Capture the cell that displays the provided text and extract its (x, y) central coordinate. 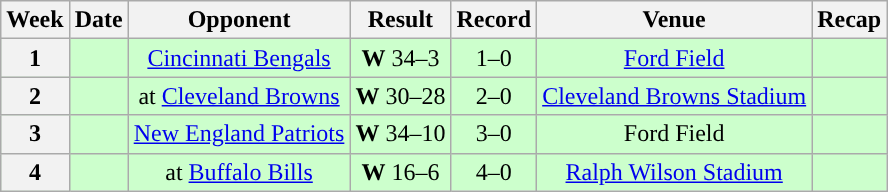
at Buffalo Bills (239, 172)
W 34–3 (400, 58)
Cincinnati Bengals (239, 58)
3–0 (494, 134)
Week (35, 20)
1–0 (494, 58)
4 (35, 172)
3 (35, 134)
4–0 (494, 172)
Date (98, 20)
Ralph Wilson Stadium (674, 172)
W 30–28 (400, 96)
2–0 (494, 96)
Venue (674, 20)
2 (35, 96)
1 (35, 58)
Recap (850, 20)
Result (400, 20)
Cleveland Browns Stadium (674, 96)
New England Patriots (239, 134)
W 16–6 (400, 172)
Record (494, 20)
Opponent (239, 20)
W 34–10 (400, 134)
at Cleveland Browns (239, 96)
